Return the [X, Y] coordinate for the center point of the cell that contains the specified text.  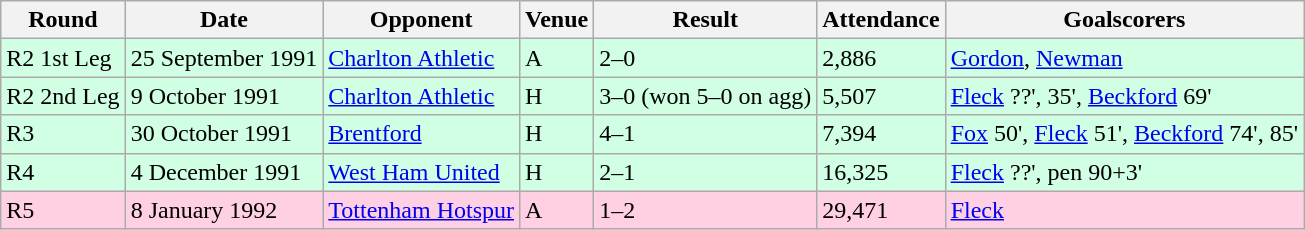
Fleck ??', 35', Beckford 69' [1124, 96]
Fleck [1124, 210]
7,394 [881, 134]
Attendance [881, 20]
5,507 [881, 96]
2,886 [881, 58]
30 October 1991 [224, 134]
Fox 50', Fleck 51', Beckford 74', 85' [1124, 134]
Result [706, 20]
Tottenham Hotspur [422, 210]
9 October 1991 [224, 96]
Gordon, Newman [1124, 58]
2–0 [706, 58]
4 December 1991 [224, 172]
R2 1st Leg [63, 58]
4–1 [706, 134]
Opponent [422, 20]
2–1 [706, 172]
Brentford [422, 134]
16,325 [881, 172]
R2 2nd Leg [63, 96]
Date [224, 20]
3–0 (won 5–0 on agg) [706, 96]
Venue [557, 20]
R4 [63, 172]
25 September 1991 [224, 58]
29,471 [881, 210]
R3 [63, 134]
1–2 [706, 210]
Round [63, 20]
Goalscorers [1124, 20]
West Ham United [422, 172]
8 January 1992 [224, 210]
R5 [63, 210]
Fleck ??', pen 90+3' [1124, 172]
